From the cell containing the given text, extract its center point as (X, Y) coordinate. 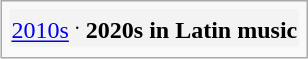
2010s . 2020s in Latin music (154, 27)
